Scan for the cell matching the given text and deliver its [x, y] coordinate at center. 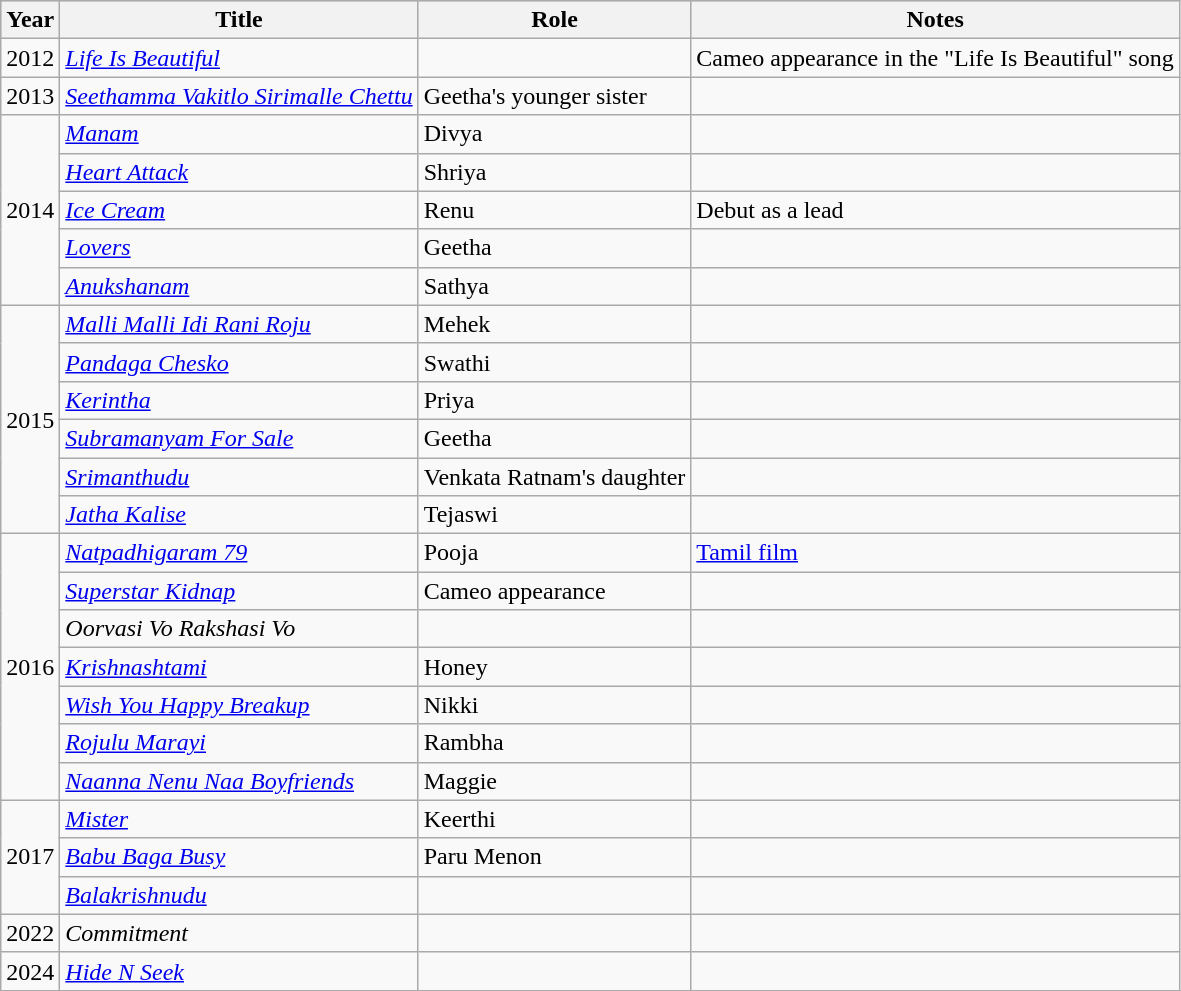
Paru Menon [554, 857]
Swathi [554, 362]
Subramanyam For Sale [239, 438]
Nikki [554, 705]
Divya [554, 134]
Malli Malli Idi Rani Roju [239, 324]
Lovers [239, 248]
Role [554, 20]
Mehek [554, 324]
Shriya [554, 172]
Tamil film [935, 553]
Life Is Beautiful [239, 58]
Seethamma Vakitlo Sirimalle Chettu [239, 96]
Pooja [554, 553]
2015 [30, 419]
2013 [30, 96]
Anukshanam [239, 286]
Priya [554, 400]
Maggie [554, 781]
Superstar Kidnap [239, 591]
2012 [30, 58]
Kerintha [239, 400]
Cameo appearance in the "Life Is Beautiful" song [935, 58]
Wish You Happy Breakup [239, 705]
Rambha [554, 743]
Sathya [554, 286]
Naanna Nenu Naa Boyfriends [239, 781]
2017 [30, 857]
Heart Attack [239, 172]
Balakrishnudu [239, 895]
Rojulu Marayi [239, 743]
Mister [239, 819]
Renu [554, 210]
Srimanthudu [239, 477]
2016 [30, 667]
Debut as a lead [935, 210]
Venkata Ratnam's daughter [554, 477]
Oorvasi Vo Rakshasi Vo [239, 629]
Notes [935, 20]
Jatha Kalise [239, 515]
2024 [30, 971]
2014 [30, 210]
Cameo appearance [554, 591]
Hide N Seek [239, 971]
Keerthi [554, 819]
Tejaswi [554, 515]
Honey [554, 667]
Krishnashtami [239, 667]
Natpadhigaram 79 [239, 553]
Commitment [239, 933]
Manam [239, 134]
Geetha's younger sister [554, 96]
2022 [30, 933]
Babu Baga Busy [239, 857]
Ice Cream [239, 210]
Pandaga Chesko [239, 362]
Year [30, 20]
Title [239, 20]
